Output the (x, y) coordinate of the center of the cell containing the given text.  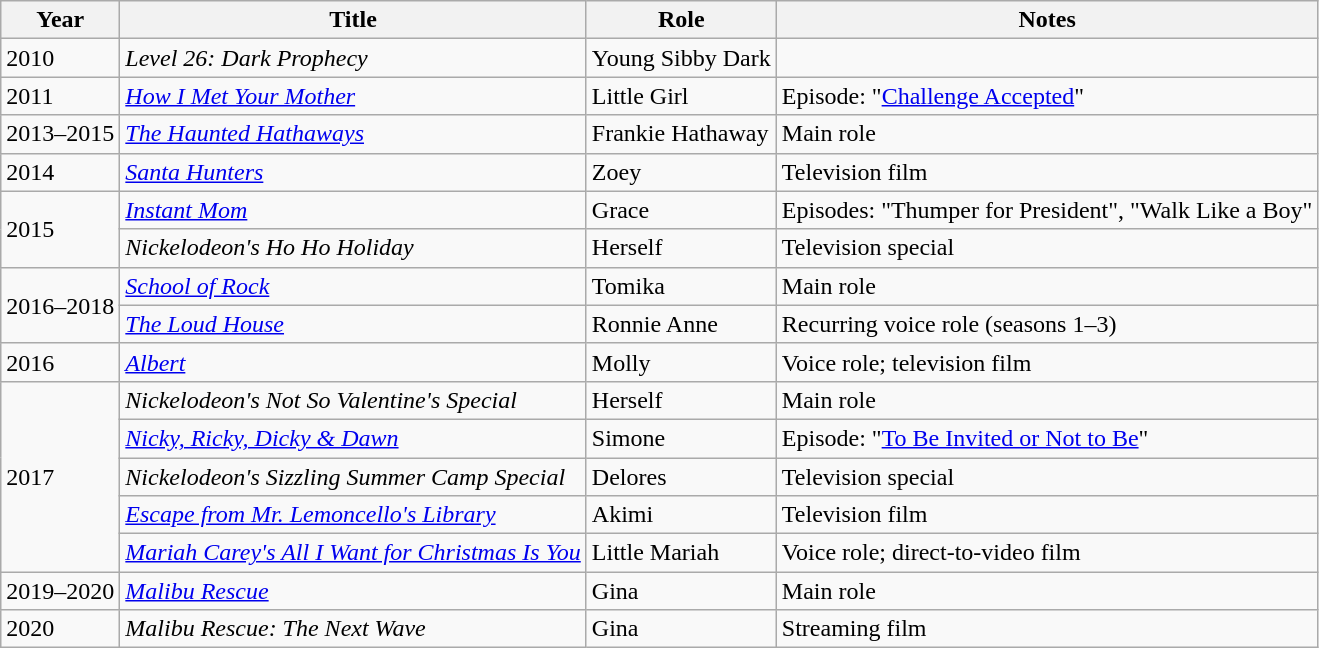
Little Girl (681, 96)
Escape from Mr. Lemoncello's Library (353, 515)
2014 (60, 172)
Streaming film (1047, 629)
2013–2015 (60, 134)
Nicky, Ricky, Dicky & Dawn (353, 438)
Little Mariah (681, 553)
Frankie Hathaway (681, 134)
Simone (681, 438)
2016–2018 (60, 305)
Nickelodeon's Sizzling Summer Camp Special (353, 477)
Episode: "Challenge Accepted" (1047, 96)
Ronnie Anne (681, 324)
The Loud House (353, 324)
Zoey (681, 172)
Title (353, 20)
Santa Hunters (353, 172)
Young Sibby Dark (681, 58)
School of Rock (353, 286)
2010 (60, 58)
Akimi (681, 515)
Recurring voice role (seasons 1–3) (1047, 324)
Delores (681, 477)
2015 (60, 229)
Voice role; television film (1047, 362)
2017 (60, 476)
Voice role; direct-to-video film (1047, 553)
2011 (60, 96)
Year (60, 20)
Episodes: "Thumper for President", "Walk Like a Boy" (1047, 210)
2019–2020 (60, 591)
Episode: "To Be Invited or Not to Be" (1047, 438)
How I Met Your Mother (353, 96)
Malibu Rescue: The Next Wave (353, 629)
Notes (1047, 20)
Nickelodeon's Ho Ho Holiday (353, 248)
2020 (60, 629)
Level 26: Dark Prophecy (353, 58)
Grace (681, 210)
Instant Mom (353, 210)
Tomika (681, 286)
Mariah Carey's All I Want for Christmas Is You (353, 553)
Albert (353, 362)
Malibu Rescue (353, 591)
Molly (681, 362)
The Haunted Hathaways (353, 134)
Role (681, 20)
2016 (60, 362)
Nickelodeon's Not So Valentine's Special (353, 400)
